Detect which cell encompasses the target text, then output its (X, Y) center coordinate. 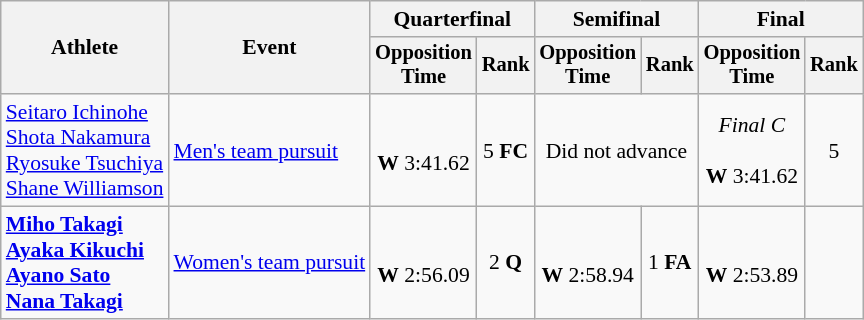
Event (269, 48)
Athlete (85, 48)
Men's team pursuit (269, 150)
W 2:58.94 (588, 263)
2 Q (506, 263)
Final CW 3:41.62 (752, 150)
Seitaro IchinoheShota NakamuraRyosuke TsuchiyaShane Williamson (85, 150)
W 3:41.62 (424, 150)
Women's team pursuit (269, 263)
5 FC (506, 150)
Miho TakagiAyaka KikuchiAyano SatoNana Takagi (85, 263)
W 2:53.89 (752, 263)
1 FA (670, 263)
Semifinal (616, 19)
Quarterfinal (452, 19)
Did not advance (616, 150)
W 2:56.09 (424, 263)
5 (834, 150)
Final (781, 19)
